Detect which cell encompasses the target text, then output its (X, Y) center coordinate. 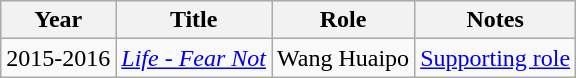
Year (58, 20)
Supporting role (496, 58)
Life - Fear Not (194, 58)
Title (194, 20)
Notes (496, 20)
2015-2016 (58, 58)
Role (344, 20)
Wang Huaipo (344, 58)
